Scan for the cell matching the given text and deliver its [X, Y] coordinate at center. 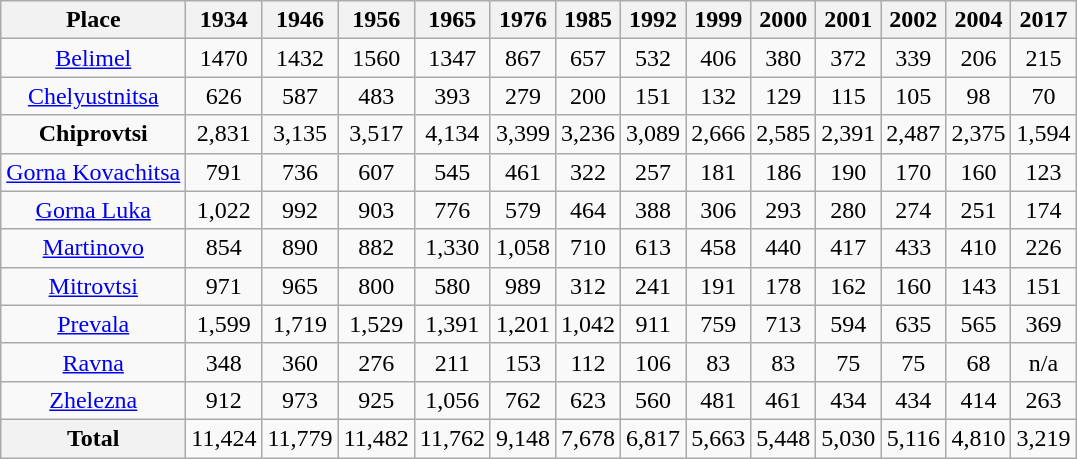
143 [978, 286]
925 [376, 400]
579 [522, 210]
369 [1044, 324]
11,762 [452, 438]
276 [376, 362]
5,448 [784, 438]
417 [848, 248]
1,719 [300, 324]
545 [452, 172]
129 [784, 96]
Martinovo [94, 248]
348 [224, 362]
2,585 [784, 134]
973 [300, 400]
123 [1044, 172]
532 [654, 58]
911 [654, 324]
1,330 [452, 248]
481 [718, 400]
68 [978, 362]
206 [978, 58]
70 [1044, 96]
657 [588, 58]
410 [978, 248]
2,666 [718, 134]
2001 [848, 20]
762 [522, 400]
98 [978, 96]
174 [1044, 210]
190 [848, 172]
Mitrovtsi [94, 286]
11,424 [224, 438]
112 [588, 362]
635 [914, 324]
791 [224, 172]
736 [300, 172]
105 [914, 96]
1985 [588, 20]
Total [94, 438]
992 [300, 210]
n/a [1044, 362]
5,663 [718, 438]
Chiprovtsi [94, 134]
613 [654, 248]
800 [376, 286]
1965 [452, 20]
322 [588, 172]
388 [654, 210]
Chelyustnitsa [94, 96]
1,058 [522, 248]
339 [914, 58]
5,030 [848, 438]
9,148 [522, 438]
882 [376, 248]
3,135 [300, 134]
1,056 [452, 400]
4,810 [978, 438]
360 [300, 362]
181 [718, 172]
1347 [452, 58]
594 [848, 324]
251 [978, 210]
867 [522, 58]
7,678 [588, 438]
178 [784, 286]
312 [588, 286]
1956 [376, 20]
191 [718, 286]
607 [376, 172]
6,817 [654, 438]
1976 [522, 20]
3,517 [376, 134]
Ravna [94, 362]
132 [718, 96]
1,042 [588, 324]
393 [452, 96]
257 [654, 172]
1946 [300, 20]
2000 [784, 20]
380 [784, 58]
3,219 [1044, 438]
713 [784, 324]
241 [654, 286]
115 [848, 96]
759 [718, 324]
170 [914, 172]
Gorna Luka [94, 210]
3,089 [654, 134]
Belimel [94, 58]
372 [848, 58]
Zhelezna [94, 400]
710 [588, 248]
776 [452, 210]
565 [978, 324]
293 [784, 210]
11,779 [300, 438]
1,529 [376, 324]
279 [522, 96]
2,487 [914, 134]
1,594 [1044, 134]
890 [300, 248]
215 [1044, 58]
580 [452, 286]
406 [718, 58]
106 [654, 362]
989 [522, 286]
433 [914, 248]
153 [522, 362]
440 [784, 248]
2004 [978, 20]
1470 [224, 58]
1,391 [452, 324]
1560 [376, 58]
1,022 [224, 210]
464 [588, 210]
280 [848, 210]
587 [300, 96]
1,201 [522, 324]
2017 [1044, 20]
560 [654, 400]
854 [224, 248]
1999 [718, 20]
483 [376, 96]
11,482 [376, 438]
1432 [300, 58]
2,391 [848, 134]
5,116 [914, 438]
Gorna Kovachitsa [94, 172]
1992 [654, 20]
2,831 [224, 134]
211 [452, 362]
623 [588, 400]
274 [914, 210]
226 [1044, 248]
Prevala [94, 324]
200 [588, 96]
Place [94, 20]
186 [784, 172]
306 [718, 210]
2002 [914, 20]
3,236 [588, 134]
263 [1044, 400]
414 [978, 400]
3,399 [522, 134]
971 [224, 286]
4,134 [452, 134]
912 [224, 400]
965 [300, 286]
1934 [224, 20]
2,375 [978, 134]
903 [376, 210]
626 [224, 96]
162 [848, 286]
458 [718, 248]
1,599 [224, 324]
